Find where the given text appears and provide that cell's center as [x, y] coordinate. 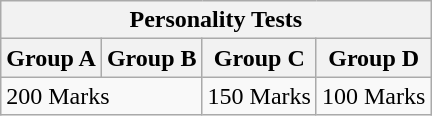
Group A [52, 58]
Group C [259, 58]
Group D [373, 58]
200 Marks [102, 96]
Personality Tests [216, 20]
150 Marks [259, 96]
100 Marks [373, 96]
Group B [152, 58]
